Identify which cell holds the provided text, then report its (X, Y) central coordinate. 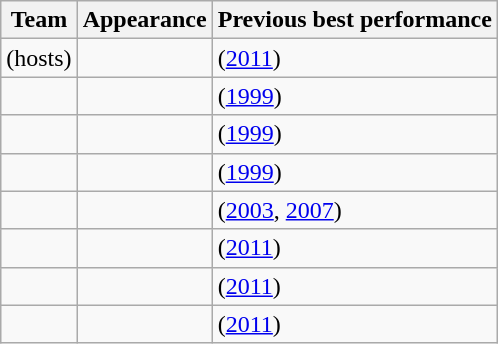
(2003, 2007) (354, 210)
Team (39, 20)
Appearance (144, 20)
(hosts) (39, 58)
Previous best performance (354, 20)
